Find where the given text appears and provide that cell's center as [x, y] coordinate. 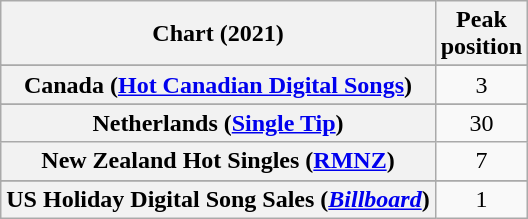
New Zealand Hot Singles (RMNZ) [218, 161]
US Holiday Digital Song Sales (Billboard) [218, 199]
Canada (Hot Canadian Digital Songs) [218, 85]
3 [481, 85]
7 [481, 161]
Peakposition [481, 34]
1 [481, 199]
Netherlands (Single Tip) [218, 123]
30 [481, 123]
Chart (2021) [218, 34]
